Find where the given text appears and provide that cell's center as (X, Y) coordinate. 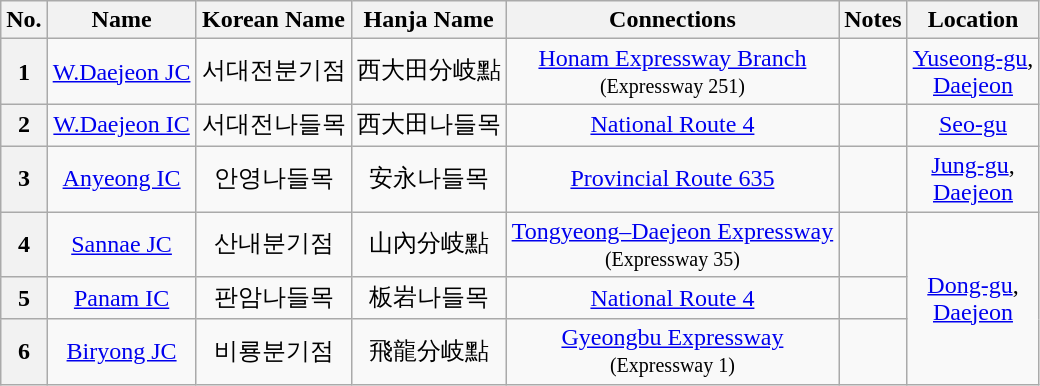
1 (24, 72)
飛龍分岐點 (428, 352)
安永나들목 (428, 178)
서대전나들목 (274, 126)
Tongyeong–Daejeon Expressway(Expressway 35) (672, 244)
4 (24, 244)
西大田分岐點 (428, 72)
안영나들목 (274, 178)
Anyeong IC (122, 178)
Gyeongbu Expressway(Expressway 1) (672, 352)
Yuseong-gu,Daejeon (973, 72)
Honam Expressway Branch(Expressway 251) (672, 72)
Korean Name (274, 20)
Seo-gu (973, 126)
W.Daejeon JC (122, 72)
판암나들목 (274, 298)
Connections (672, 20)
6 (24, 352)
3 (24, 178)
5 (24, 298)
No. (24, 20)
W.Daejeon IC (122, 126)
Sannae JC (122, 244)
Notes (873, 20)
Hanja Name (428, 20)
Location (973, 20)
산내분기점 (274, 244)
板岩나들목 (428, 298)
2 (24, 126)
Dong-gu,Daejeon (973, 298)
Jung-gu, Daejeon (973, 178)
Biryong JC (122, 352)
Panam IC (122, 298)
西大田나들목 (428, 126)
비룡분기점 (274, 352)
Name (122, 20)
Provincial Route 635 (672, 178)
서대전분기점 (274, 72)
山內分岐點 (428, 244)
